Output the (X, Y) coordinate of the center of the cell containing the given text.  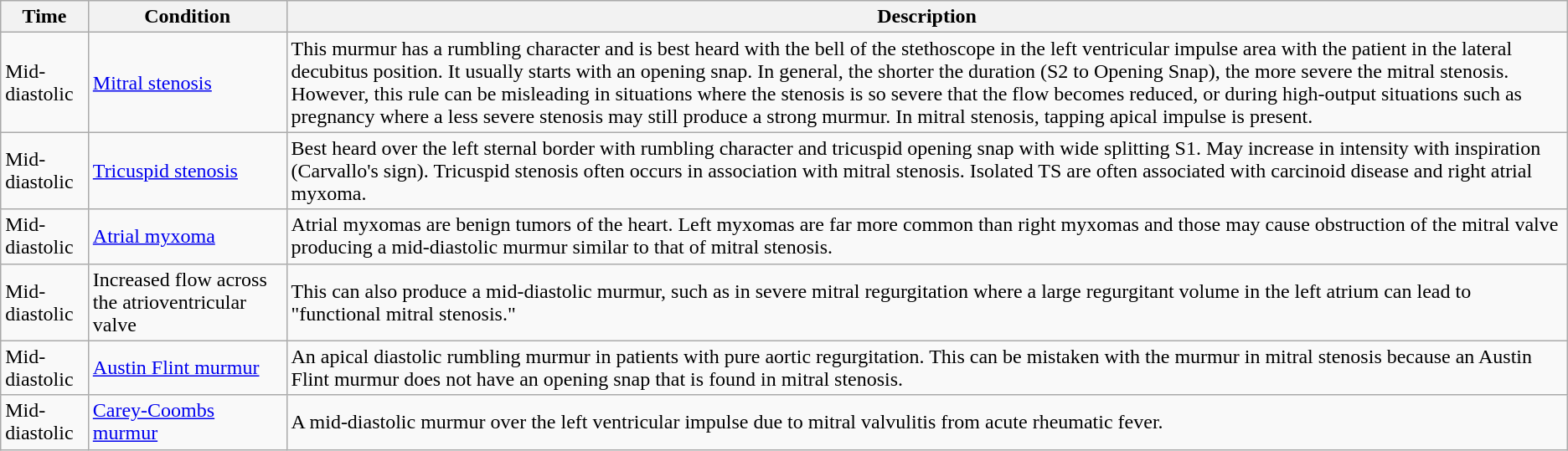
Atrial myxoma (188, 236)
Description (926, 17)
Tricuspid stenosis (188, 171)
Time (45, 17)
Austin Flint murmur (188, 368)
Mitral stenosis (188, 82)
A mid-diastolic murmur over the left ventricular impulse due to mitral valvulitis from acute rheumatic fever. (926, 422)
Condition (188, 17)
Carey-Coombs murmur (188, 422)
Increased flow across the atrioventricular valve (188, 302)
